Determine the [x, y] coordinate at the center of the cell enclosing the given text.  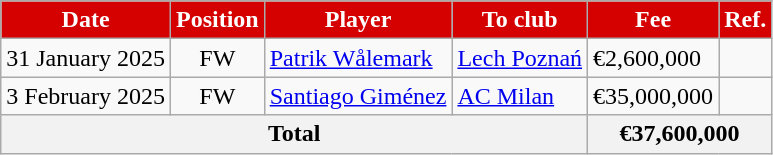
€35,000,000 [654, 96]
Santiago Giménez [358, 96]
3 February 2025 [86, 96]
Patrik Wålemark [358, 58]
31 January 2025 [86, 58]
Ref. [746, 20]
Total [294, 134]
AC Milan [520, 96]
Player [358, 20]
€2,600,000 [654, 58]
€37,600,000 [680, 134]
Lech Poznań [520, 58]
Fee [654, 20]
Date [86, 20]
Position [217, 20]
To club [520, 20]
